Determine the [X, Y] coordinate at the center of the cell enclosing the given text.  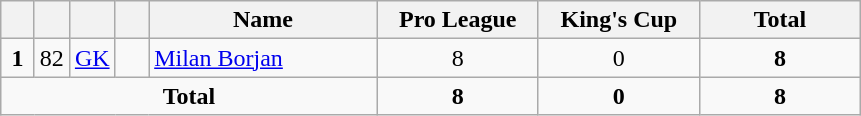
King's Cup [618, 20]
Name [264, 20]
GK [92, 58]
Milan Borjan [264, 58]
1 [18, 58]
82 [52, 58]
Pro League [458, 20]
